Scan for the cell matching the given text and deliver its (x, y) coordinate at center. 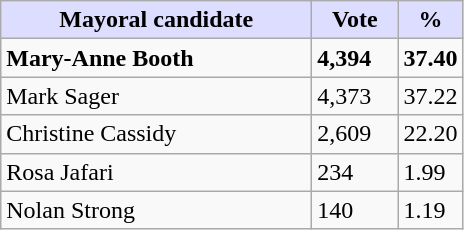
Rosa Jafari (156, 172)
4,373 (355, 96)
1.19 (430, 210)
140 (355, 210)
Vote (355, 20)
37.40 (430, 58)
1.99 (430, 172)
Mark Sager (156, 96)
4,394 (355, 58)
Christine Cassidy (156, 134)
Mary-Anne Booth (156, 58)
22.20 (430, 134)
234 (355, 172)
2,609 (355, 134)
37.22 (430, 96)
% (430, 20)
Mayoral candidate (156, 20)
Nolan Strong (156, 210)
